Find where the given text appears and provide that cell's center as (X, Y) coordinate. 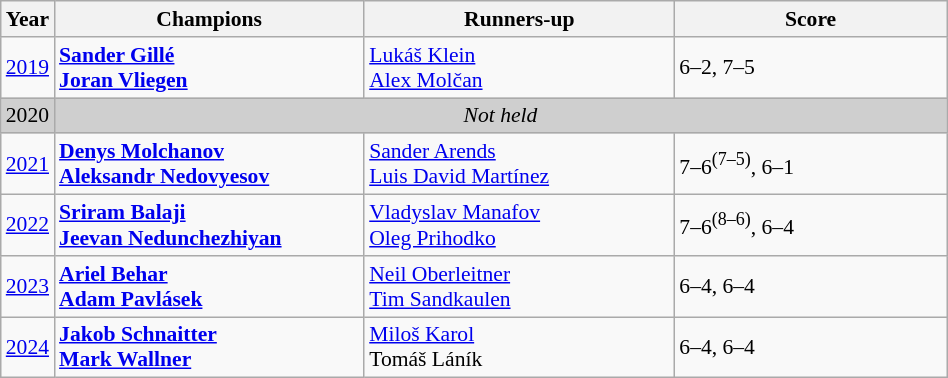
6–2, 7–5 (810, 68)
Runners-up (519, 19)
Sriram Balaji Jeevan Nedunchezhiyan (209, 226)
2023 (28, 286)
Score (810, 19)
Miloš Karol Tomáš Láník (519, 348)
Neil Oberleitner Tim Sandkaulen (519, 286)
2022 (28, 226)
7–6(8–6), 6–4 (810, 226)
Vladyslav Manafov Oleg Prihodko (519, 226)
Year (28, 19)
Lukáš Klein Alex Molčan (519, 68)
Sander Gillé Joran Vliegen (209, 68)
2024 (28, 348)
7–6(7–5), 6–1 (810, 164)
Not held (500, 116)
Ariel Behar Adam Pavlásek (209, 286)
Champions (209, 19)
Sander Arends Luis David Martínez (519, 164)
2020 (28, 116)
2021 (28, 164)
Denys Molchanov Aleksandr Nedovyesov (209, 164)
Jakob Schnaitter Mark Wallner (209, 348)
2019 (28, 68)
